Locate the cell with the specified text and output its (X, Y) center coordinate. 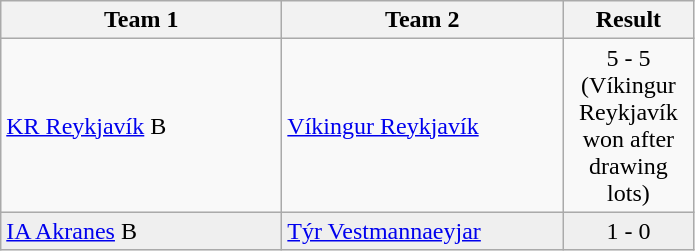
1 - 0 (628, 231)
Result (628, 20)
5 - 5 (Víkingur Reykjavík won after drawing lots) (628, 126)
Team 1 (142, 20)
KR Reykjavík B (142, 126)
Týr Vestmannaeyjar (422, 231)
Víkingur Reykjavík (422, 126)
IA Akranes B (142, 231)
Team 2 (422, 20)
